Return the [x, y] coordinate for the center point of the cell that contains the specified text.  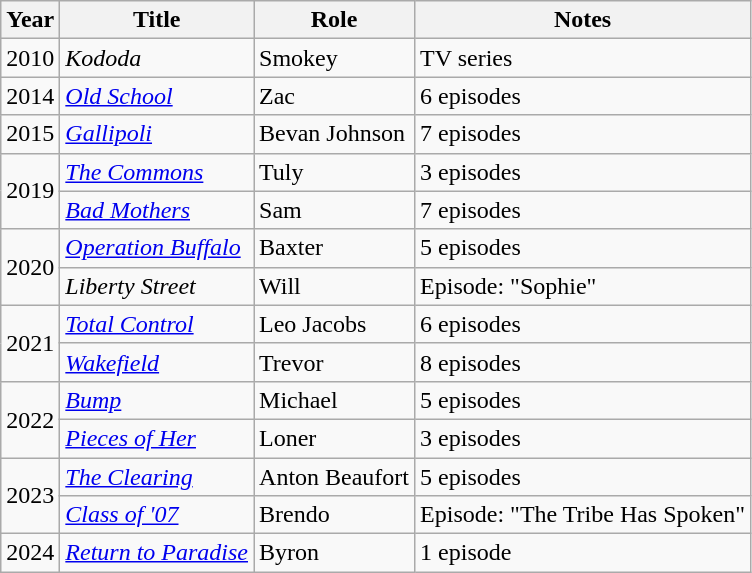
Baxter [334, 248]
Operation Buffalo [157, 248]
2020 [30, 267]
1 episode [583, 553]
Episode: "The Tribe Has Spoken" [583, 515]
2021 [30, 343]
Bump [157, 400]
Sam [334, 210]
Zac [334, 96]
2015 [30, 134]
Smokey [334, 58]
Gallipoli [157, 134]
Year [30, 20]
2024 [30, 553]
Will [334, 286]
Class of '07 [157, 515]
The Commons [157, 172]
Episode: "Sophie" [583, 286]
Anton Beaufort [334, 477]
Kododa [157, 58]
Liberty Street [157, 286]
Return to Paradise [157, 553]
The Clearing [157, 477]
Role [334, 20]
2019 [30, 191]
Loner [334, 438]
Bevan Johnson [334, 134]
Bad Mothers [157, 210]
Old School [157, 96]
8 episodes [583, 362]
TV series [583, 58]
Byron [334, 553]
Tuly [334, 172]
Title [157, 20]
2010 [30, 58]
2023 [30, 496]
Brendo [334, 515]
Wakefield [157, 362]
Total Control [157, 324]
Notes [583, 20]
Pieces of Her [157, 438]
Trevor [334, 362]
Leo Jacobs [334, 324]
2014 [30, 96]
Michael [334, 400]
2022 [30, 419]
